Return the [X, Y] coordinate for the center point of the cell that contains the specified text.  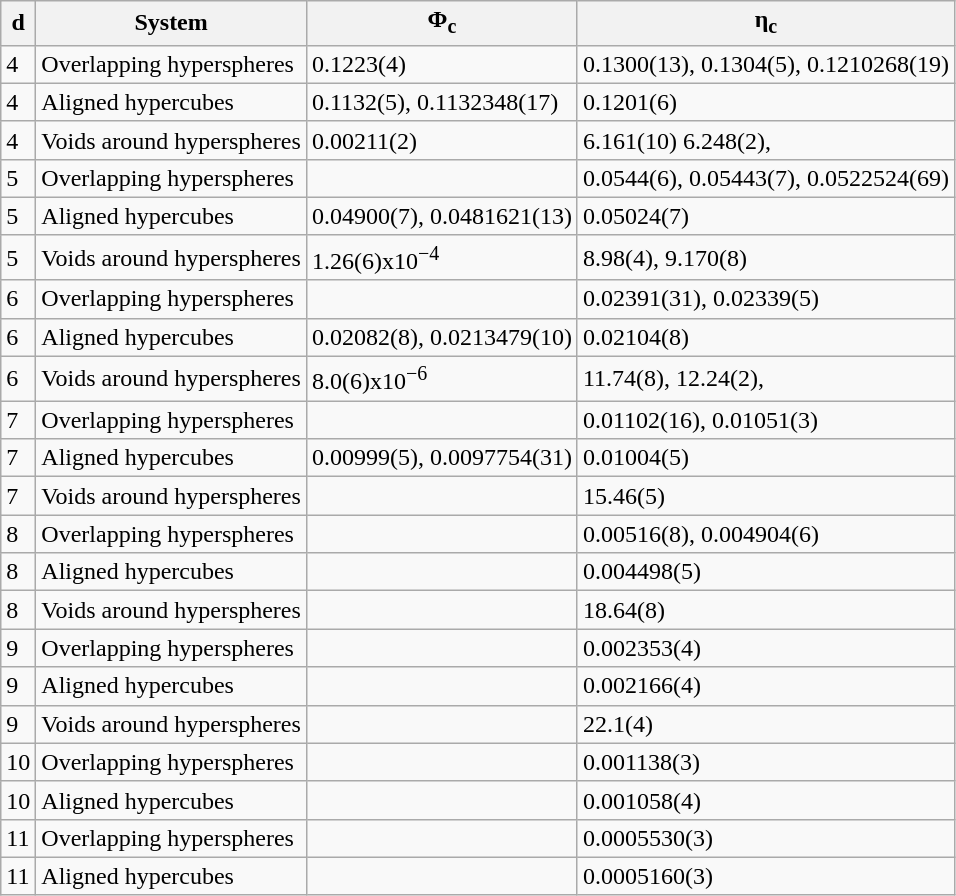
15.46(5) [766, 496]
22.1(4) [766, 724]
0.002166(4) [766, 686]
0.01004(5) [766, 458]
0.00999(5), 0.0097754(31) [442, 458]
0.01102(16), 0.01051(3) [766, 420]
0.0005160(3) [766, 876]
11.74(8), 12.24(2), [766, 378]
0.02391(31), 0.02339(5) [766, 299]
1.26(6)x10−4 [442, 258]
0.1223(4) [442, 64]
0.0544(6), 0.05443(7), 0.0522524(69) [766, 178]
Φc [442, 23]
0.02104(8) [766, 337]
6.161(10) 6.248(2), [766, 140]
System [172, 23]
18.64(8) [766, 610]
0.001058(4) [766, 800]
0.1300(13), 0.1304(5), 0.1210268(19) [766, 64]
ηc [766, 23]
0.004498(5) [766, 572]
0.1201(6) [766, 102]
8.98(4), 9.170(8) [766, 258]
0.002353(4) [766, 648]
0.00211(2) [442, 140]
8.0(6)x10−6 [442, 378]
0.00516(8), 0.004904(6) [766, 534]
0.04900(7), 0.0481621(13) [442, 216]
0.001138(3) [766, 762]
0.1132(5), 0.1132348(17) [442, 102]
0.05024(7) [766, 216]
d [18, 23]
0.02082(8), 0.0213479(10) [442, 337]
0.0005530(3) [766, 838]
